Capture the cell that displays the provided text and extract its [X, Y] central coordinate. 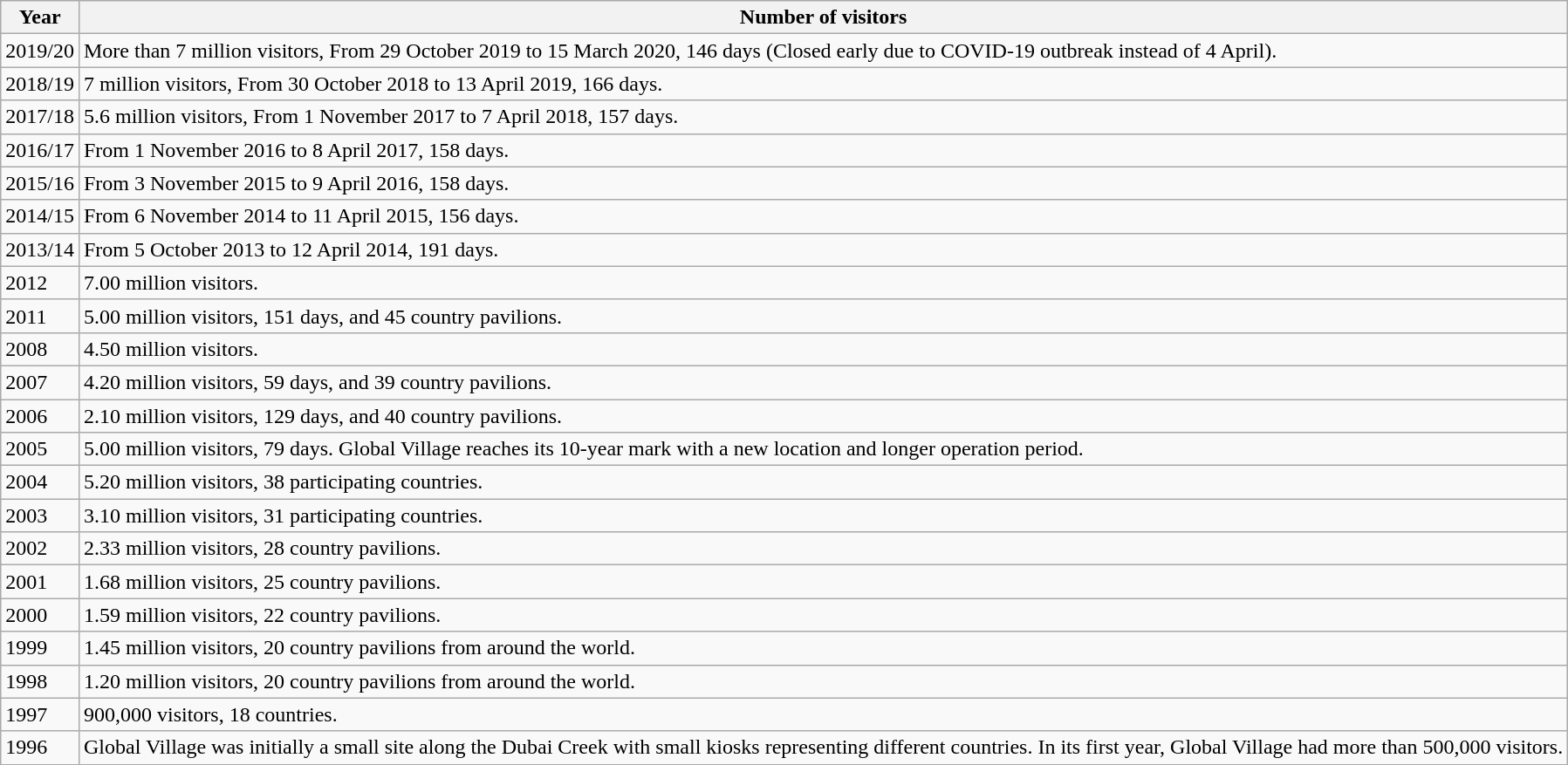
2.10 million visitors, 129 days, and 40 country pavilions. [823, 416]
2003 [40, 516]
2004 [40, 482]
From 5 October 2013 to 12 April 2014, 191 days. [823, 249]
2013/14 [40, 249]
5.00 million visitors, 79 days. Global Village reaches its 10-year mark with a new location and longer operation period. [823, 449]
2006 [40, 416]
Number of visitors [823, 17]
2008 [40, 349]
2002 [40, 549]
4.20 million visitors, 59 days, and 39 country pavilions. [823, 382]
2001 [40, 582]
1996 [40, 748]
900,000 visitors, 18 countries. [823, 714]
2005 [40, 449]
2.33 million visitors, 28 country pavilions. [823, 549]
1.20 million visitors, 20 country pavilions from around the world. [823, 681]
1997 [40, 714]
5.20 million visitors, 38 participating countries. [823, 482]
1999 [40, 648]
4.50 million visitors. [823, 349]
2018/19 [40, 84]
2019/20 [40, 51]
2017/18 [40, 117]
From 6 November 2014 to 11 April 2015, 156 days. [823, 216]
1.59 million visitors, 22 country pavilions. [823, 615]
1998 [40, 681]
2014/15 [40, 216]
2007 [40, 382]
2011 [40, 316]
2015/16 [40, 183]
2000 [40, 615]
Year [40, 17]
2012 [40, 283]
7.00 million visitors. [823, 283]
1.68 million visitors, 25 country pavilions. [823, 582]
7 million visitors, From 30 October 2018 to 13 April 2019, 166 days. [823, 84]
From 1 November 2016 to 8 April 2017, 158 days. [823, 150]
2016/17 [40, 150]
5.00 million visitors, 151 days, and 45 country pavilions. [823, 316]
From 3 November 2015 to 9 April 2016, 158 days. [823, 183]
5.6 million visitors, From 1 November 2017 to 7 April 2018, 157 days. [823, 117]
1.45 million visitors, 20 country pavilions from around the world. [823, 648]
3.10 million visitors, 31 participating countries. [823, 516]
More than 7 million visitors, From 29 October 2019 to 15 March 2020, 146 days (Closed early due to COVID-19 outbreak instead of 4 April). [823, 51]
